Capture the cell that displays the provided text and extract its [x, y] central coordinate. 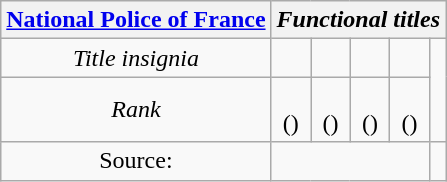
Functional titles [358, 20]
Rank [136, 110]
Source: [136, 161]
National Police of France [136, 20]
Title insignia [136, 58]
